Search for the cell housing the specified text and yield its [X, Y] center coordinate. 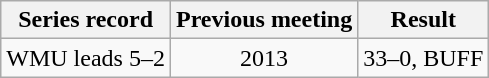
Result [424, 20]
33–0, BUFF [424, 58]
WMU leads 5–2 [86, 58]
Series record [86, 20]
2013 [264, 58]
Previous meeting [264, 20]
